From the cell containing the given text, extract its center point as [X, Y] coordinate. 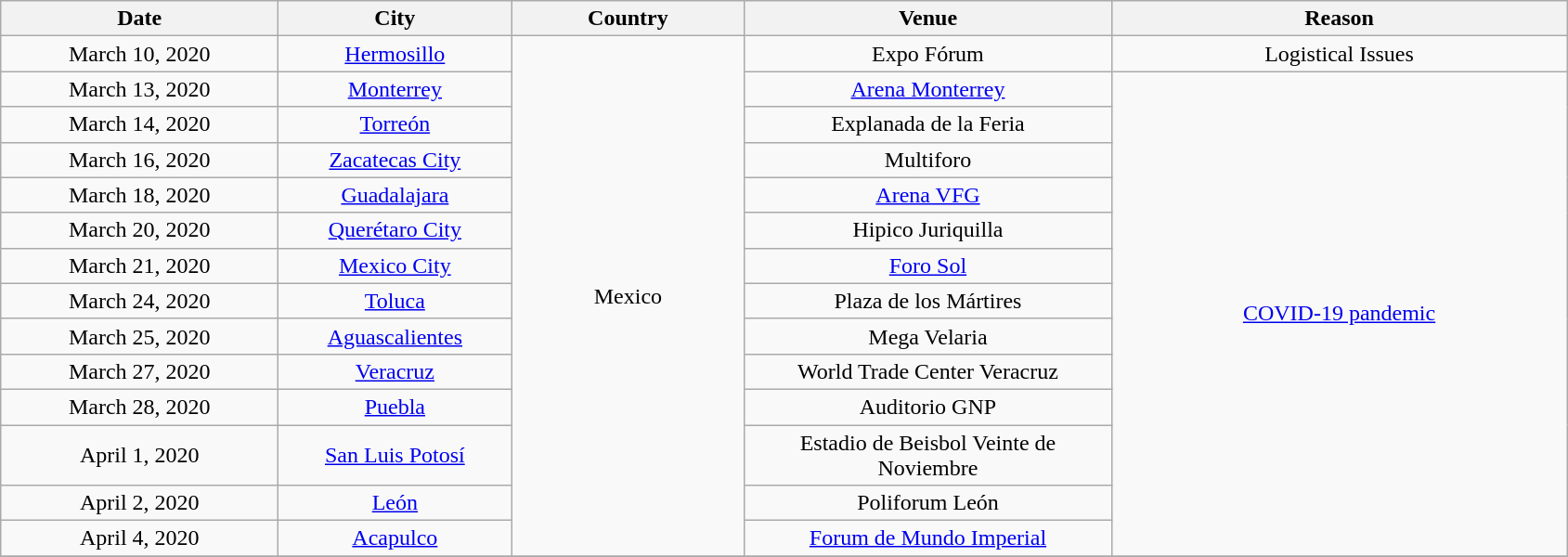
Reason [1339, 19]
April 2, 2020 [139, 503]
Multiforo [928, 160]
Arena Monterrey [928, 89]
March 18, 2020 [139, 195]
Zacatecas City [395, 160]
March 25, 2020 [139, 336]
March 27, 2020 [139, 371]
Expo Fórum [928, 54]
March 24, 2020 [139, 301]
March 16, 2020 [139, 160]
Logistical Issues [1339, 54]
Foro Sol [928, 266]
Mexico [628, 296]
March 10, 2020 [139, 54]
Explanada de la Feria [928, 124]
March 28, 2020 [139, 407]
Date [139, 19]
Puebla [395, 407]
City [395, 19]
León [395, 503]
Aguascalientes [395, 336]
Veracruz [395, 371]
Torreón [395, 124]
Mega Velaria [928, 336]
Estadio de Beisbol Veinte de Noviembre [928, 455]
Hipico Juriquilla [928, 230]
Forum de Mundo Imperial [928, 538]
Acapulco [395, 538]
April 4, 2020 [139, 538]
San Luis Potosí [395, 455]
Guadalajara [395, 195]
March 13, 2020 [139, 89]
COVID-19 pandemic [1339, 314]
Arena VFG [928, 195]
March 20, 2020 [139, 230]
March 14, 2020 [139, 124]
March 21, 2020 [139, 266]
Toluca [395, 301]
Plaza de los Mártires [928, 301]
Querétaro City [395, 230]
Auditorio GNP [928, 407]
Country [628, 19]
World Trade Center Veracruz [928, 371]
Mexico City [395, 266]
Venue [928, 19]
April 1, 2020 [139, 455]
Poliforum León [928, 503]
Hermosillo [395, 54]
Monterrey [395, 89]
